Return the [x, y] coordinate for the center point of the cell that contains the specified text.  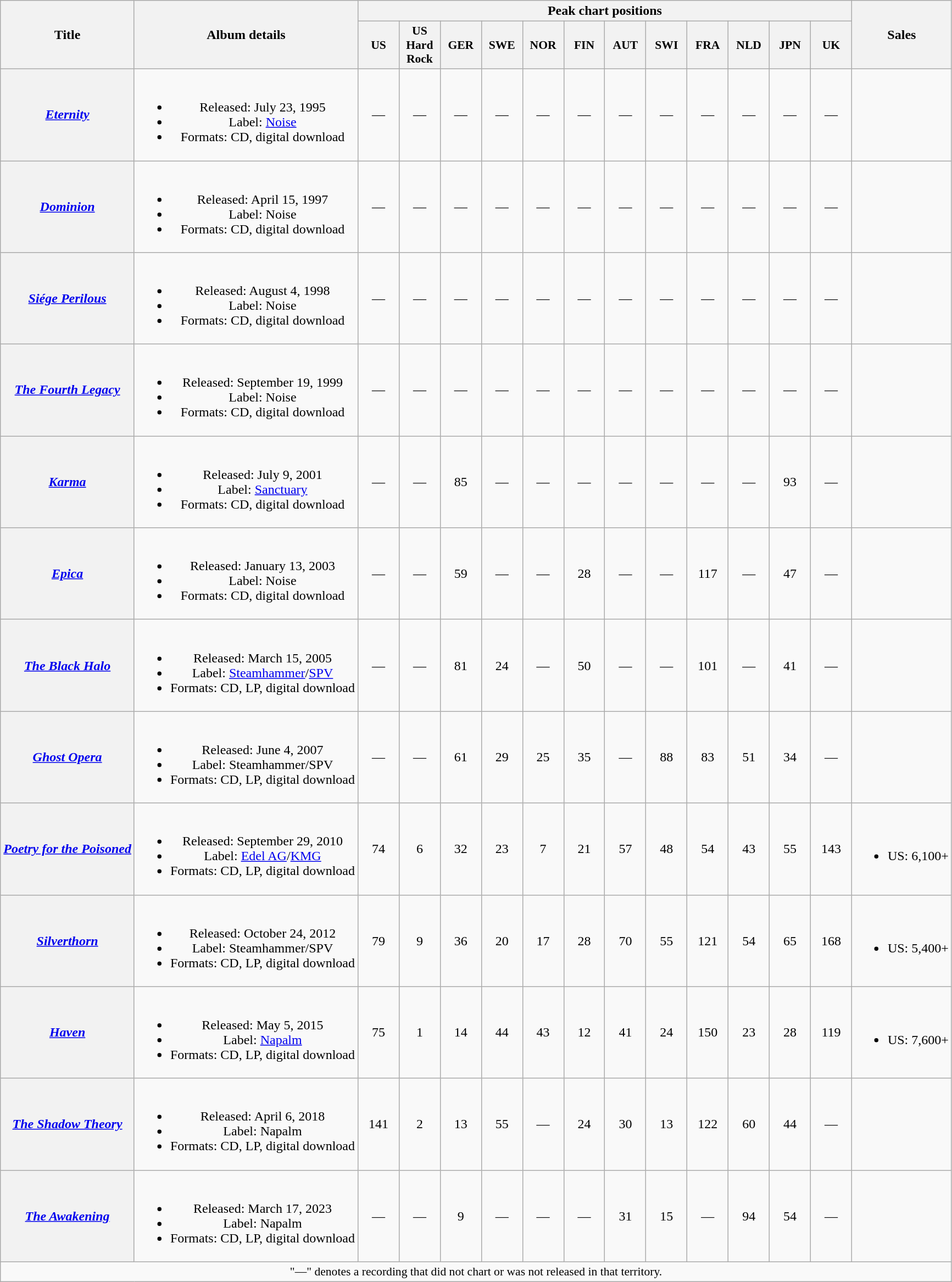
Released: July 23, 1995Label: NoiseFormats: CD, digital download [246, 114]
Album details [246, 35]
12 [584, 1033]
Released: April 15, 1997Label: NoiseFormats: CD, digital download [246, 207]
FRA [708, 45]
US Hard Rock [420, 45]
74 [379, 849]
88 [667, 757]
Haven [68, 1033]
60 [749, 1124]
81 [460, 666]
Released: March 15, 2005Label: Steamhammer/SPVFormats: CD, LP, digital download [246, 666]
25 [543, 757]
29 [502, 757]
30 [625, 1124]
US: 7,600+ [901, 1033]
65 [790, 940]
85 [460, 482]
15 [667, 1216]
32 [460, 849]
Siége Perilous [68, 299]
NLD [749, 45]
US: 5,400+ [901, 940]
Dominion [68, 207]
61 [460, 757]
JPN [790, 45]
121 [708, 940]
31 [625, 1216]
UK [831, 45]
34 [790, 757]
Released: October 24, 2012Label: Steamhammer/SPVFormats: CD, LP, digital download [246, 940]
150 [708, 1033]
"—" denotes a recording that did not chart or was not released in that territory. [476, 1272]
Ghost Opera [68, 757]
Title [68, 35]
20 [502, 940]
94 [749, 1216]
AUT [625, 45]
1 [420, 1033]
75 [379, 1033]
2 [420, 1124]
FIN [584, 45]
122 [708, 1124]
35 [584, 757]
Sales [901, 35]
Karma [68, 482]
47 [790, 573]
7 [543, 849]
57 [625, 849]
Peak chart positions [605, 11]
36 [460, 940]
GER [460, 45]
US: 6,100+ [901, 849]
Released: January 13, 2003Label: NoiseFormats: CD, digital download [246, 573]
Released: September 29, 2010Label: Edel AG/KMGFormats: CD, LP, digital download [246, 849]
6 [420, 849]
168 [831, 940]
101 [708, 666]
48 [667, 849]
51 [749, 757]
Epica [68, 573]
17 [543, 940]
Released: September 19, 1999Label: NoiseFormats: CD, digital download [246, 390]
Released: April 6, 2018Label: NapalmFormats: CD, LP, digital download [246, 1124]
Silverthorn [68, 940]
14 [460, 1033]
83 [708, 757]
70 [625, 940]
Eternity [68, 114]
Released: May 5, 2015Label: NapalmFormats: CD, LP, digital download [246, 1033]
The Shadow Theory [68, 1124]
Released: June 4, 2007Label: Steamhammer/SPVFormats: CD, LP, digital download [246, 757]
The Awakening [68, 1216]
59 [460, 573]
79 [379, 940]
The Fourth Legacy [68, 390]
Released: August 4, 1998Label: NoiseFormats: CD, digital download [246, 299]
117 [708, 573]
143 [831, 849]
141 [379, 1124]
21 [584, 849]
Released: July 9, 2001Label: SanctuaryFormats: CD, digital download [246, 482]
SWE [502, 45]
SWI [667, 45]
Poetry for the Poisoned [68, 849]
93 [790, 482]
NOR [543, 45]
119 [831, 1033]
The Black Halo [68, 666]
50 [584, 666]
US [379, 45]
Released: March 17, 2023Label: NapalmFormats: CD, LP, digital download [246, 1216]
